Return (x, y) of the center of cell containing provided text 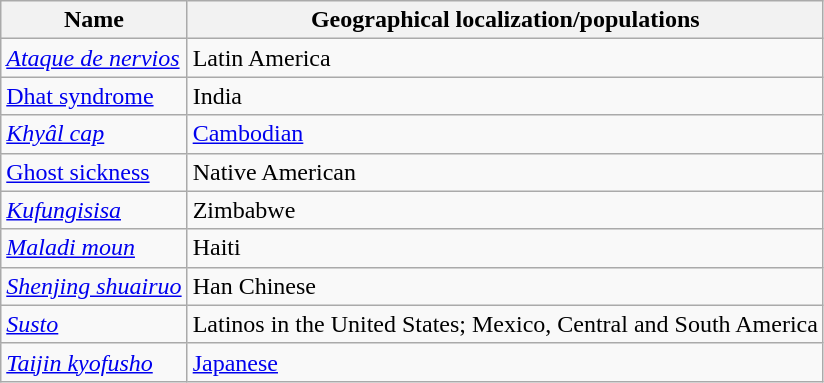
Susto (94, 324)
Name (94, 20)
Taijin kyofusho (94, 362)
Shenjing shuairuo (94, 286)
Khyâl cap (94, 134)
Cambodian (505, 134)
Zimbabwe (505, 210)
Latinos in the United States; Mexico, Central and South America (505, 324)
Ataque de nervios (94, 58)
Maladi moun (94, 248)
India (505, 96)
Han Chinese (505, 286)
Native American (505, 172)
Japanese (505, 362)
Dhat syndrome (94, 96)
Ghost sickness (94, 172)
Geographical localization/populations (505, 20)
Latin America (505, 58)
Haiti (505, 248)
Kufungisisa (94, 210)
